Provide the (x, y) coordinate of the cell's center where the given text is located.  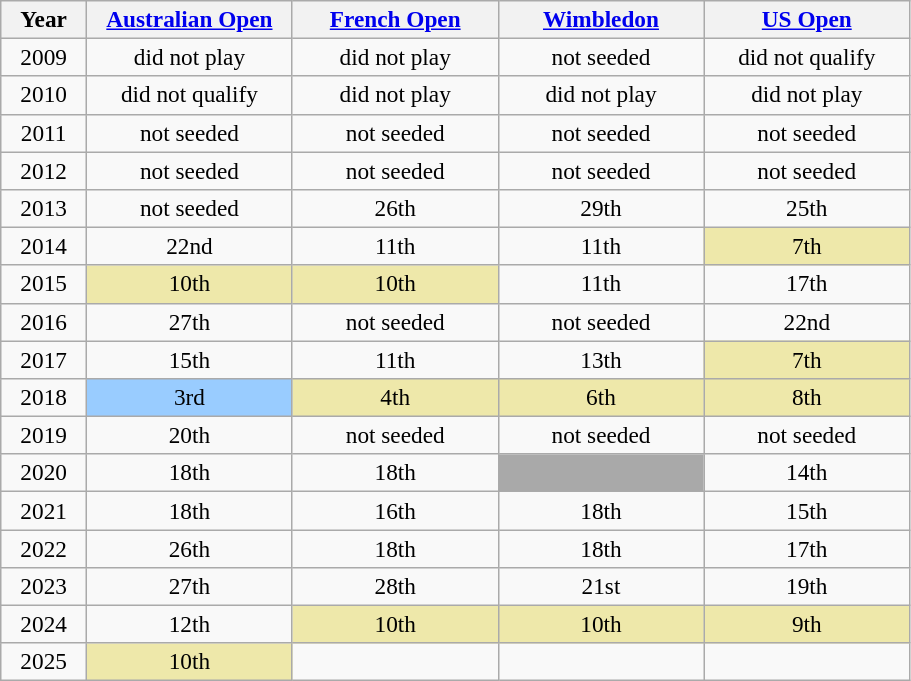
12th (190, 624)
13th (601, 359)
Wimbledon (601, 19)
2017 (44, 359)
16th (395, 510)
2009 (44, 57)
2018 (44, 397)
2013 (44, 208)
25th (807, 208)
2014 (44, 246)
2021 (44, 510)
2016 (44, 322)
2024 (44, 624)
2022 (44, 548)
21st (601, 586)
2012 (44, 170)
14th (807, 473)
28th (395, 586)
29th (601, 208)
9th (807, 624)
2025 (44, 662)
Australian Open (190, 19)
8th (807, 397)
20th (190, 435)
3rd (190, 397)
4th (395, 397)
Year (44, 19)
French Open (395, 19)
2015 (44, 284)
6th (601, 397)
19th (807, 586)
2011 (44, 133)
2020 (44, 473)
2023 (44, 586)
US Open (807, 19)
2019 (44, 435)
2010 (44, 95)
